Find where the given text appears and provide that cell's center as [X, Y] coordinate. 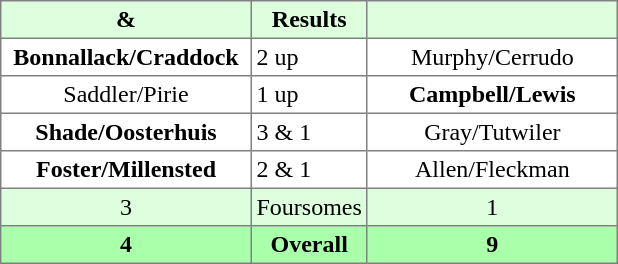
3 & 1 [309, 132]
& [126, 20]
Foster/Millensted [126, 170]
Campbell/Lewis [492, 95]
Shade/Oosterhuis [126, 132]
Foursomes [309, 207]
Gray/Tutwiler [492, 132]
1 [492, 207]
Bonnallack/Craddock [126, 57]
2 up [309, 57]
Overall [309, 245]
4 [126, 245]
Allen/Fleckman [492, 170]
Murphy/Cerrudo [492, 57]
2 & 1 [309, 170]
1 up [309, 95]
9 [492, 245]
3 [126, 207]
Saddler/Pirie [126, 95]
Results [309, 20]
